Determine the (X, Y) coordinate at the center of the cell enclosing the given text.  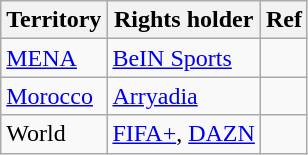
Arryadia (184, 96)
World (54, 134)
FIFA+, DAZN (184, 134)
Rights holder (184, 20)
Morocco (54, 96)
MENA (54, 58)
BeIN Sports (184, 58)
Ref (284, 20)
Territory (54, 20)
